Find where the given text appears and provide that cell's center as [X, Y] coordinate. 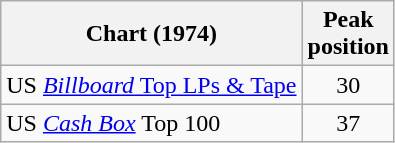
30 [348, 85]
US Billboard Top LPs & Tape [152, 85]
37 [348, 123]
US Cash Box Top 100 [152, 123]
Chart (1974) [152, 34]
Peakposition [348, 34]
